Detect which cell encompasses the target text, then output its [x, y] center coordinate. 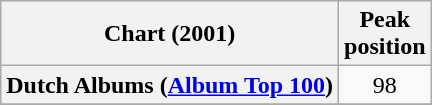
Chart (2001) [170, 34]
98 [385, 85]
Peakposition [385, 34]
Dutch Albums (Album Top 100) [170, 85]
